Extract the [x, y] coordinate from the center of the cell holding the provided text.  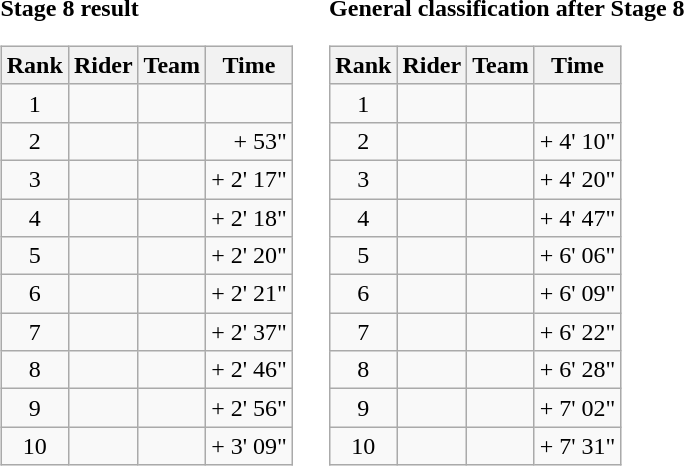
+ 4' 47" [578, 217]
+ 3' 09" [250, 446]
+ 2' 20" [250, 256]
+ 7' 02" [578, 408]
+ 4' 10" [578, 141]
+ 53" [250, 141]
+ 6' 09" [578, 294]
+ 6' 28" [578, 370]
+ 2' 37" [250, 332]
+ 2' 56" [250, 408]
+ 4' 20" [578, 179]
+ 2' 18" [250, 217]
+ 2' 17" [250, 179]
+ 7' 31" [578, 446]
+ 2' 21" [250, 294]
+ 6' 22" [578, 332]
+ 2' 46" [250, 370]
+ 6' 06" [578, 256]
